Extract the (x, y) coordinate from the center of the cell holding the provided text.  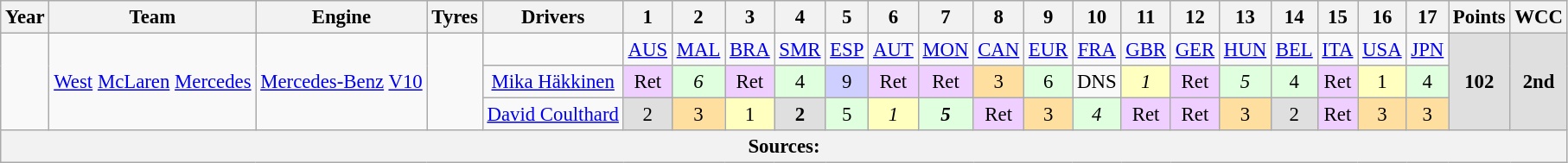
CAN (999, 50)
ITA (1338, 50)
Tyres (455, 17)
HUN (1245, 50)
David Coulthard (553, 115)
Drivers (553, 17)
GER (1195, 50)
Year (25, 17)
MAL (698, 50)
MON (946, 50)
8 (999, 17)
Points (1480, 17)
12 (1195, 17)
Mercedes-Benz V10 (341, 83)
10 (1097, 17)
Engine (341, 17)
GBR (1146, 50)
14 (1294, 17)
17 (1428, 17)
16 (1382, 17)
7 (946, 17)
Sources: (784, 147)
West McLaren Mercedes (152, 83)
WCC (1539, 17)
USA (1382, 50)
AUS (647, 50)
Team (152, 17)
EUR (1049, 50)
BRA (750, 50)
JPN (1428, 50)
Mika Häkkinen (553, 82)
13 (1245, 17)
102 (1480, 83)
BEL (1294, 50)
AUT (894, 50)
ESP (847, 50)
FRA (1097, 50)
2nd (1539, 83)
11 (1146, 17)
SMR (800, 50)
DNS (1097, 82)
15 (1338, 17)
